Detect which cell encompasses the target text, then output its (x, y) center coordinate. 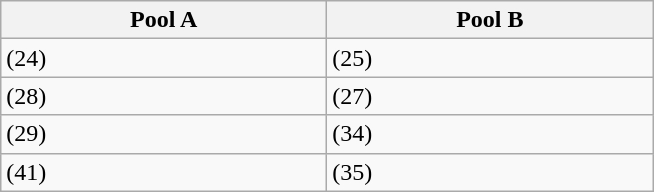
(24) (164, 58)
(34) (490, 134)
Pool B (490, 20)
(41) (164, 172)
(27) (490, 96)
(29) (164, 134)
(35) (490, 172)
(25) (490, 58)
(28) (164, 96)
Pool A (164, 20)
